From the cell containing the given text, extract its center point as [X, Y] coordinate. 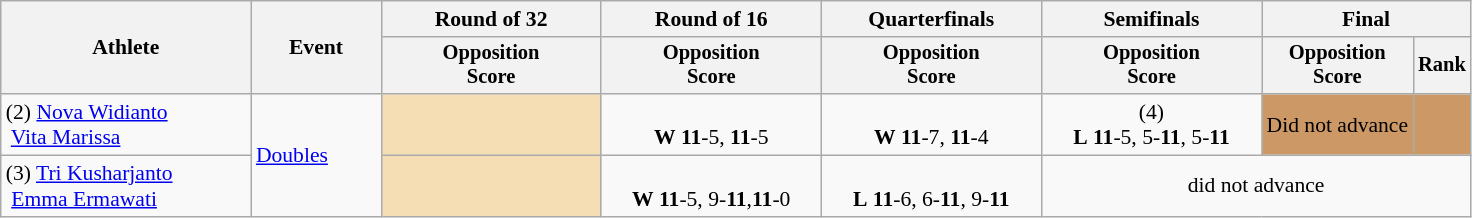
(2) Nova Widianto Vita Marissa [126, 124]
(4) L 11-5, 5-11, 5-11 [1151, 124]
(3) Tri Kusharjanto Emma Ermawati [126, 186]
Did not advance [1338, 124]
Quarterfinals [931, 19]
Round of 16 [711, 19]
W 11-7, 11-4 [931, 124]
Final [1366, 19]
W 11-5, 9-11,11-0 [711, 186]
W 11-5, 11-5 [711, 124]
Event [316, 48]
Round of 32 [491, 19]
Athlete [126, 48]
did not advance [1256, 186]
L 11-6, 6-11, 9-11 [931, 186]
Doubles [316, 155]
Rank [1442, 66]
Semifinals [1151, 19]
